Return [X, Y] of the center of cell containing provided text 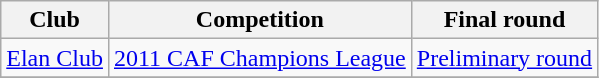
Final round [504, 20]
Club [55, 20]
Preliminary round [504, 58]
Competition [260, 20]
Elan Club [55, 58]
2011 CAF Champions League [260, 58]
